From the cell containing the given text, extract its center point as [X, Y] coordinate. 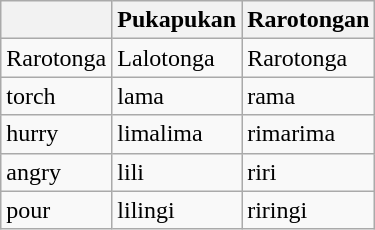
riri [308, 172]
Lalotonga [177, 58]
pour [56, 210]
riringi [308, 210]
lilingi [177, 210]
lili [177, 172]
lama [177, 96]
rama [308, 96]
hurry [56, 134]
Rarotongan [308, 20]
torch [56, 96]
rimarima [308, 134]
limalima [177, 134]
angry [56, 172]
Pukapukan [177, 20]
